Scan for the cell matching the given text and deliver its (X, Y) coordinate at center. 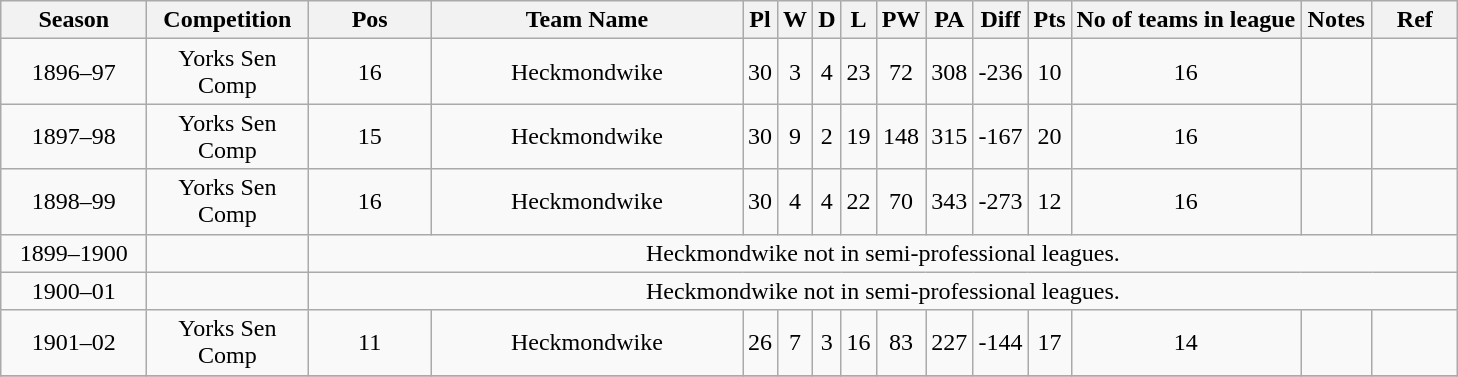
17 (1050, 342)
Pts (1050, 20)
19 (858, 136)
L (858, 20)
-167 (1000, 136)
PA (950, 20)
1899–1900 (74, 253)
315 (950, 136)
9 (796, 136)
PW (901, 20)
308 (950, 72)
15 (370, 136)
20 (1050, 136)
-273 (1000, 202)
343 (950, 202)
14 (1186, 342)
Team Name (586, 20)
Notes (1336, 20)
Pl (760, 20)
10 (1050, 72)
1897–98 (74, 136)
72 (901, 72)
Competition (228, 20)
83 (901, 342)
7 (796, 342)
Diff (1000, 20)
Pos (370, 20)
26 (760, 342)
-236 (1000, 72)
2 (827, 136)
1901–02 (74, 342)
No of teams in league (1186, 20)
148 (901, 136)
22 (858, 202)
W (796, 20)
11 (370, 342)
-144 (1000, 342)
227 (950, 342)
Season (74, 20)
1896–97 (74, 72)
Ref (1415, 20)
12 (1050, 202)
1898–99 (74, 202)
23 (858, 72)
70 (901, 202)
1900–01 (74, 291)
D (827, 20)
